Return the (X, Y) coordinate for the center point of the cell that contains the specified text.  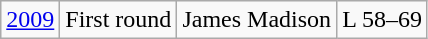
James Madison (257, 20)
2009 (30, 20)
L 58–69 (382, 20)
First round (118, 20)
